From the cell containing the given text, extract its center point as (x, y) coordinate. 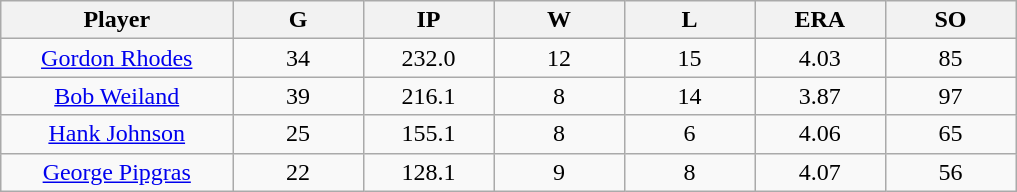
128.1 (428, 172)
G (298, 20)
232.0 (428, 58)
L (689, 20)
97 (950, 96)
216.1 (428, 96)
George Pipgras (117, 172)
IP (428, 20)
22 (298, 172)
4.03 (820, 58)
65 (950, 134)
12 (559, 58)
4.07 (820, 172)
Bob Weiland (117, 96)
Player (117, 20)
15 (689, 58)
14 (689, 96)
9 (559, 172)
34 (298, 58)
3.87 (820, 96)
Gordon Rhodes (117, 58)
39 (298, 96)
155.1 (428, 134)
SO (950, 20)
Hank Johnson (117, 134)
ERA (820, 20)
56 (950, 172)
25 (298, 134)
85 (950, 58)
6 (689, 134)
4.06 (820, 134)
W (559, 20)
